Scan for the cell matching the given text and deliver its [X, Y] coordinate at center. 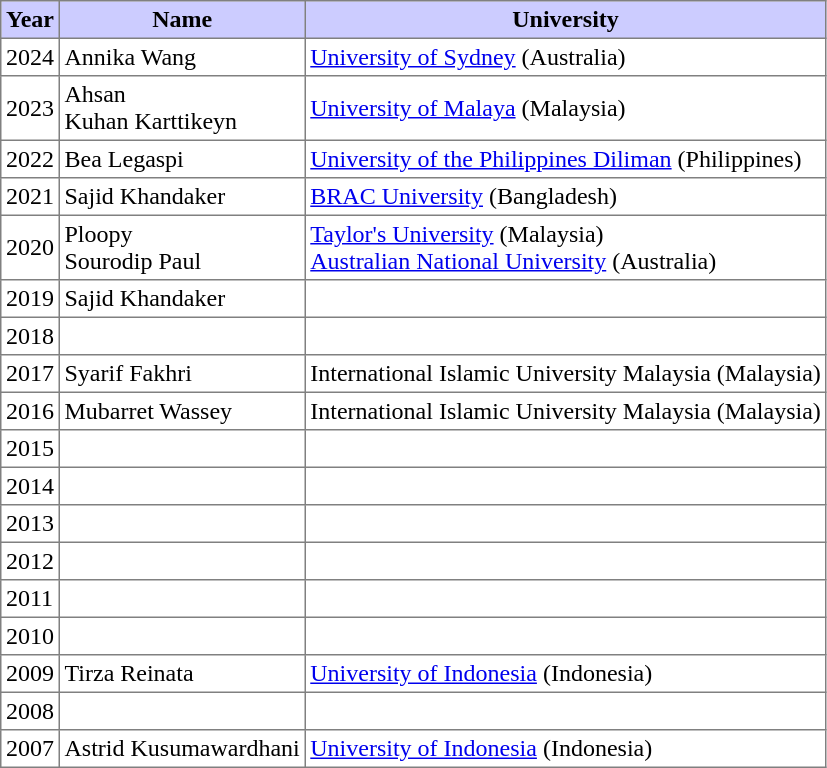
2020 [30, 247]
2012 [30, 561]
2010 [30, 636]
2024 [30, 57]
2018 [30, 336]
Mubarret Wassey [182, 411]
2015 [30, 449]
2011 [30, 599]
AhsanKuhan Karttikeyn [182, 108]
BRAC University (Bangladesh) [566, 197]
2008 [30, 711]
2009 [30, 674]
Name [182, 20]
University [566, 20]
Syarif Fakhri [182, 374]
2021 [30, 197]
Bea Legaspi [182, 159]
Taylor's University (Malaysia)Australian National University (Australia) [566, 247]
2013 [30, 524]
PloopySourodip Paul [182, 247]
University of Malaya (Malaysia) [566, 108]
University of the Philippines Diliman (Philippines) [566, 159]
2014 [30, 486]
2019 [30, 299]
2022 [30, 159]
2017 [30, 374]
University of Sydney (Australia) [566, 57]
2016 [30, 411]
Astrid Kusumawardhani [182, 749]
2007 [30, 749]
Year [30, 20]
Annika Wang [182, 57]
Tirza Reinata [182, 674]
2023 [30, 108]
